Identify which cell holds the provided text, then report its [x, y] central coordinate. 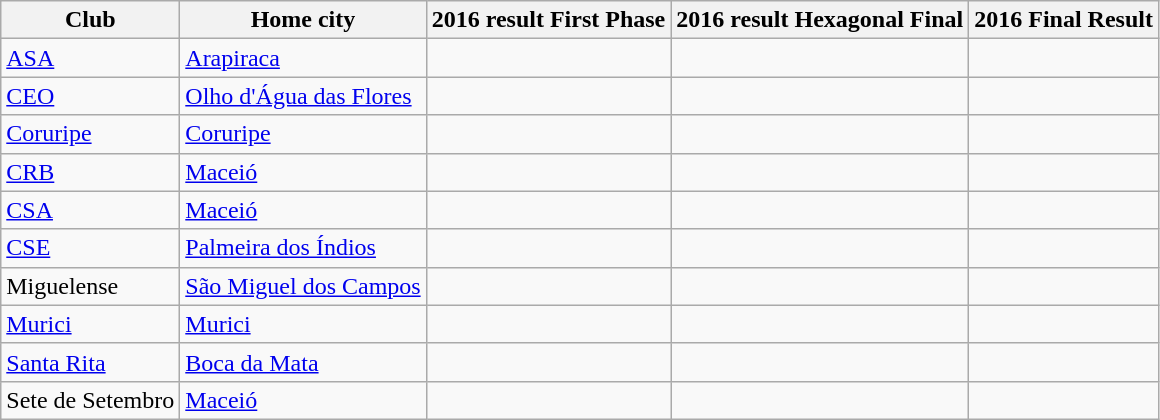
Santa Rita [90, 362]
Boca da Mata [303, 362]
2016 Final Result [1064, 20]
Palmeira dos Índios [303, 248]
São Miguel dos Campos [303, 286]
CEO [90, 96]
CRB [90, 172]
ASA [90, 58]
CSE [90, 248]
2016 result Hexagonal Final [820, 20]
Miguelense [90, 286]
Sete de Setembro [90, 400]
2016 result First Phase [548, 20]
Olho d'Água das Flores [303, 96]
CSA [90, 210]
Arapiraca [303, 58]
Club [90, 20]
Home city [303, 20]
